Determine the [X, Y] coordinate at the center of the cell enclosing the given text.  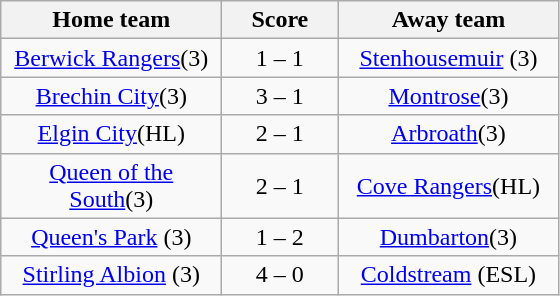
Stenhousemuir (3) [448, 58]
Berwick Rangers(3) [112, 58]
3 – 1 [280, 96]
Elgin City(HL) [112, 134]
Queen of the South(3) [112, 186]
1 – 1 [280, 58]
Home team [112, 20]
Coldstream (ESL) [448, 275]
1 – 2 [280, 237]
Dumbarton(3) [448, 237]
Cove Rangers(HL) [448, 186]
Arbroath(3) [448, 134]
4 – 0 [280, 275]
Brechin City(3) [112, 96]
Score [280, 20]
Stirling Albion (3) [112, 275]
Away team [448, 20]
Montrose(3) [448, 96]
Queen's Park (3) [112, 237]
